For the text-containing cell, return its midpoint in (X, Y) coordinate format. 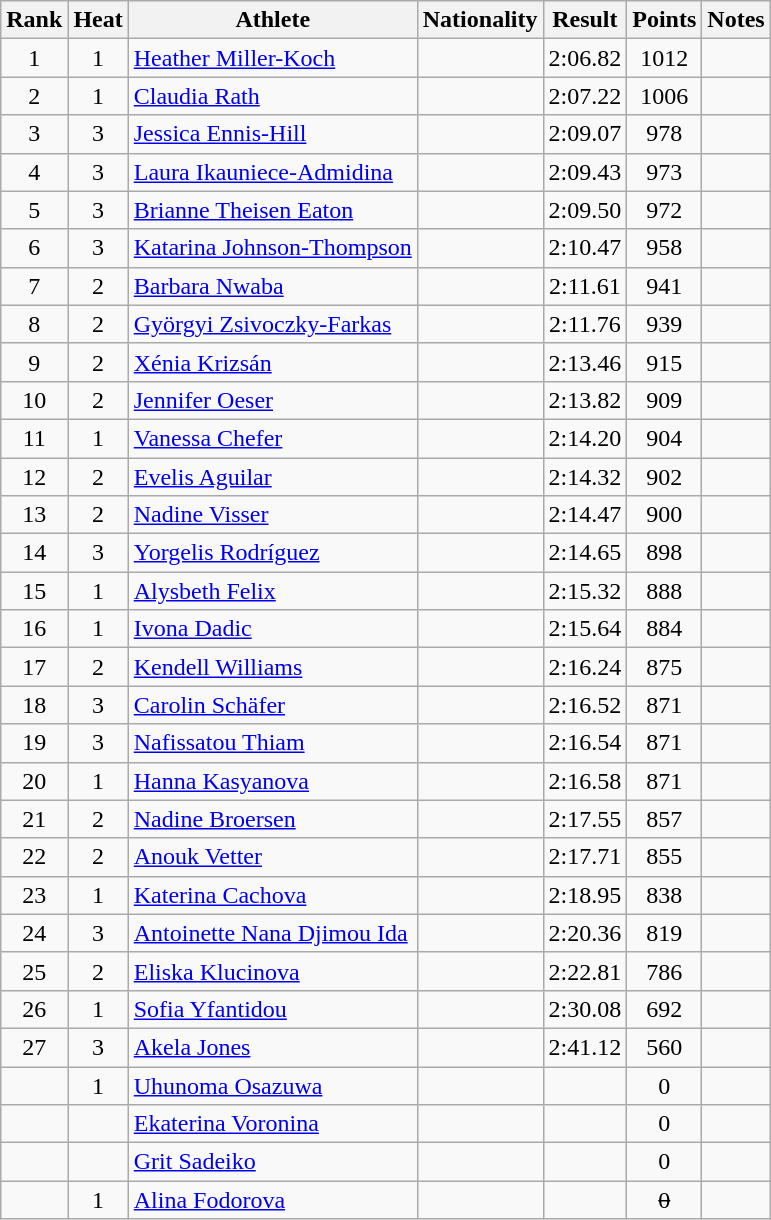
2:22.81 (585, 971)
7 (34, 286)
Points (664, 20)
Rank (34, 20)
978 (664, 134)
Nationality (480, 20)
2:10.47 (585, 248)
2:16.54 (585, 743)
Athlete (272, 20)
875 (664, 667)
2:16.52 (585, 705)
11 (34, 438)
Brianne Theisen Eaton (272, 210)
692 (664, 1009)
2:07.22 (585, 96)
902 (664, 477)
1006 (664, 96)
22 (34, 857)
2:11.61 (585, 286)
2:11.76 (585, 324)
884 (664, 629)
2:30.08 (585, 1009)
Result (585, 20)
Carolin Schäfer (272, 705)
2:20.36 (585, 933)
Kendell Williams (272, 667)
Eliska Klucinova (272, 971)
4 (34, 172)
888 (664, 591)
18 (34, 705)
27 (34, 1047)
2:14.65 (585, 553)
973 (664, 172)
9 (34, 362)
819 (664, 933)
Nadine Visser (272, 515)
2:18.95 (585, 895)
12 (34, 477)
2:15.32 (585, 591)
Claudia Rath (272, 96)
Notes (736, 20)
Katarina Johnson-Thompson (272, 248)
17 (34, 667)
16 (34, 629)
2:17.71 (585, 857)
1012 (664, 58)
2:14.20 (585, 438)
2:14.47 (585, 515)
21 (34, 819)
6 (34, 248)
904 (664, 438)
10 (34, 400)
Jessica Ennis-Hill (272, 134)
941 (664, 286)
972 (664, 210)
2:06.82 (585, 58)
Ivona Dadic (272, 629)
909 (664, 400)
Katerina Cachova (272, 895)
15 (34, 591)
898 (664, 553)
2:14.32 (585, 477)
26 (34, 1009)
Yorgelis Rodríguez (272, 553)
Györgyi Zsivoczky-Farkas (272, 324)
Jennifer Oeser (272, 400)
Heat (98, 20)
915 (664, 362)
20 (34, 781)
25 (34, 971)
Uhunoma Osazuwa (272, 1085)
24 (34, 933)
Alysbeth Felix (272, 591)
19 (34, 743)
2:09.43 (585, 172)
Sofia Yfantidou (272, 1009)
Akela Jones (272, 1047)
Vanessa Chefer (272, 438)
2:17.55 (585, 819)
Antoinette Nana Djimou Ida (272, 933)
8 (34, 324)
2:16.58 (585, 781)
2:41.12 (585, 1047)
Nadine Broersen (272, 819)
5 (34, 210)
939 (664, 324)
Barbara Nwaba (272, 286)
855 (664, 857)
2:13.82 (585, 400)
14 (34, 553)
Heather Miller-Koch (272, 58)
Evelis Aguilar (272, 477)
Ekaterina Voronina (272, 1124)
958 (664, 248)
900 (664, 515)
857 (664, 819)
Anouk Vetter (272, 857)
Xénia Krizsán (272, 362)
13 (34, 515)
786 (664, 971)
Alina Fodorova (272, 1200)
Grit Sadeiko (272, 1162)
2:09.07 (585, 134)
23 (34, 895)
2:09.50 (585, 210)
560 (664, 1047)
Nafissatou Thiam (272, 743)
2:15.64 (585, 629)
Hanna Kasyanova (272, 781)
Laura Ikauniece-Admidina (272, 172)
2:16.24 (585, 667)
2:13.46 (585, 362)
838 (664, 895)
